Scan for the cell matching the given text and deliver its [x, y] coordinate at center. 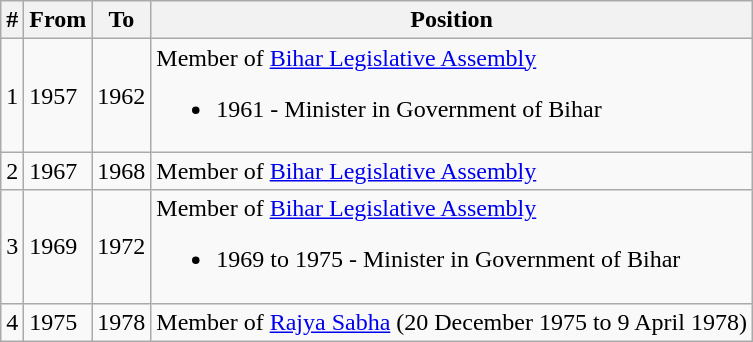
From [58, 20]
3 [12, 246]
1967 [58, 171]
To [122, 20]
# [12, 20]
1 [12, 96]
1957 [58, 96]
Member of Bihar Legislative Assembly [452, 171]
4 [12, 322]
1968 [122, 171]
1969 [58, 246]
1978 [122, 322]
1975 [58, 322]
1972 [122, 246]
1962 [122, 96]
Position [452, 20]
Member of Bihar Legislative Assembly1961 - Minister in Government of Bihar [452, 96]
Member of Rajya Sabha (20 December 1975 to 9 April 1978) [452, 322]
Member of Bihar Legislative Assembly1969 to 1975 - Minister in Government of Bihar [452, 246]
2 [12, 171]
